Provide the (x, y) coordinate of the cell's center where the given text is located.  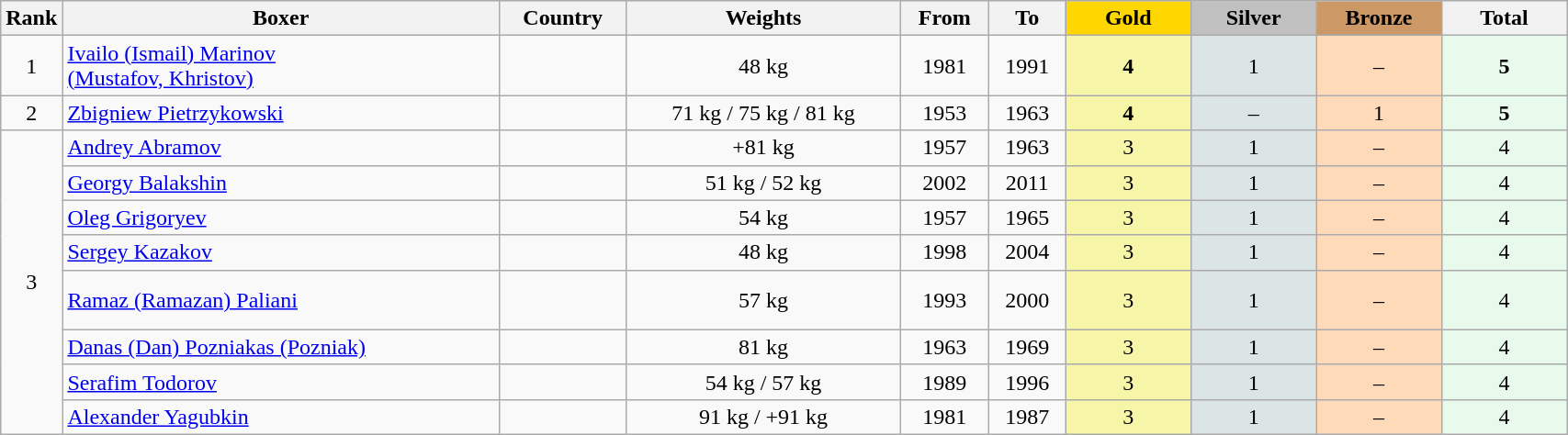
51 kg / 52 kg (763, 183)
Total (1504, 18)
Boxer (281, 18)
91 kg / +91 kg (763, 417)
Weights (763, 18)
Andrey Abramov (281, 148)
Georgy Balakshin (281, 183)
From (944, 18)
71 kg / 75 kg / 81 kg (763, 113)
54 kg / 57 kg (763, 382)
Country (562, 18)
Rank (31, 18)
+81 kg (763, 148)
1965 (1027, 217)
1993 (944, 299)
2002 (944, 183)
57 kg (763, 299)
1991 (1027, 66)
1953 (944, 113)
Ramaz (Ramazan) Paliani (281, 299)
2000 (1027, 299)
1996 (1027, 382)
Oleg Grigoryev (281, 217)
Ivailo (Ismail) Marinov(Mustafov, Khristov) (281, 66)
Alexander Yagubkin (281, 417)
54 kg (763, 217)
Serafim Todorov (281, 382)
1969 (1027, 347)
2004 (1027, 252)
To (1027, 18)
Silver (1253, 18)
2011 (1027, 183)
1989 (944, 382)
81 kg (763, 347)
1987 (1027, 417)
2 (31, 113)
Sergey Kazakov (281, 252)
Danas (Dan) Pozniakas (Pozniak) (281, 347)
Bronze (1379, 18)
Zbigniew Pietrzykowski (281, 113)
Gold (1128, 18)
1998 (944, 252)
